For the text-containing cell, return its midpoint in [X, Y] coordinate format. 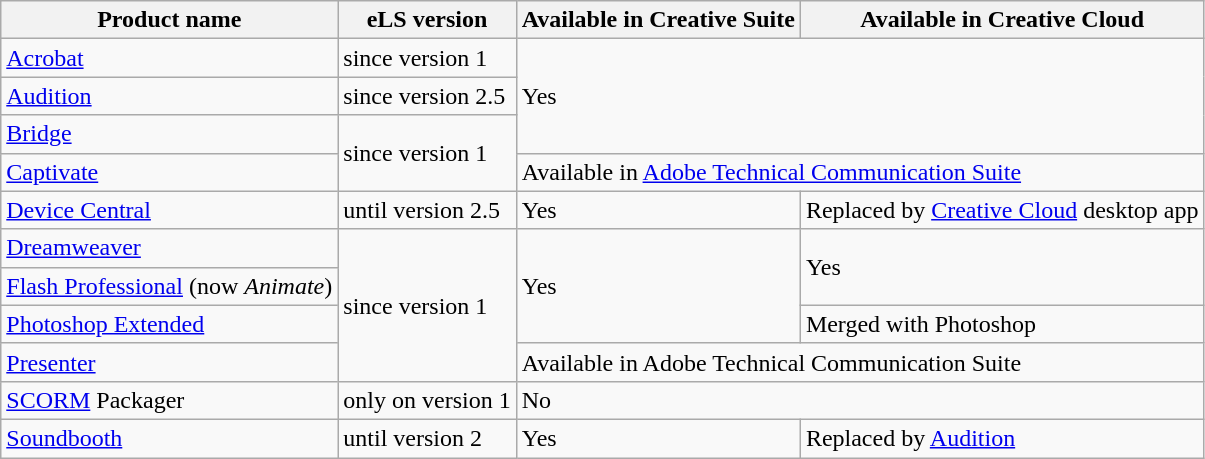
Replaced by Audition [1002, 438]
No [860, 400]
Flash Professional (now Animate) [170, 286]
Merged with Photoshop [1002, 324]
Bridge [170, 134]
until version 2.5 [427, 210]
Audition [170, 96]
Dreamweaver [170, 248]
since version 2.5 [427, 96]
Acrobat [170, 58]
Captivate [170, 172]
Product name [170, 20]
Photoshop Extended [170, 324]
eLS version [427, 20]
only on version 1 [427, 400]
Presenter [170, 362]
until version 2 [427, 438]
Device Central [170, 210]
Soundbooth [170, 438]
Available in Creative Suite [658, 20]
Available in Creative Cloud [1002, 20]
Replaced by Creative Cloud desktop app [1002, 210]
SCORM Packager [170, 400]
